Find where the given text appears and provide that cell's center as (x, y) coordinate. 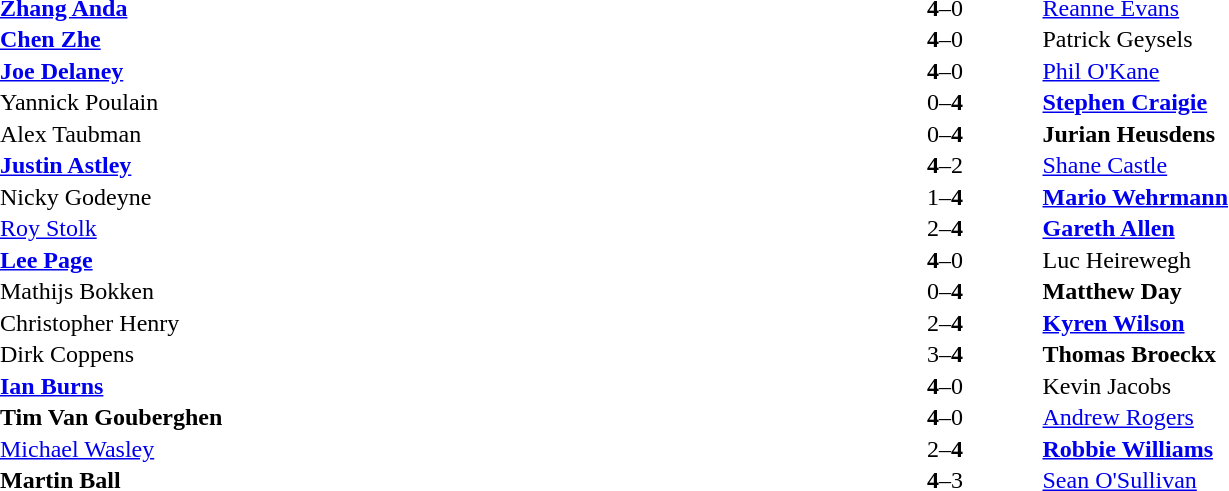
1–4 (944, 197)
4–2 (944, 165)
3–4 (944, 355)
